Provide the (x, y) coordinate of the cell's center where the given text is located.  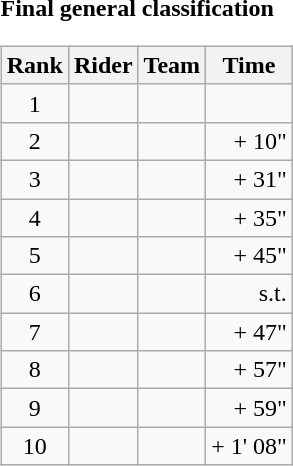
2 (34, 141)
5 (34, 256)
Team (172, 65)
7 (34, 332)
+ 45" (250, 256)
+ 31" (250, 179)
3 (34, 179)
Rider (103, 65)
+ 57" (250, 370)
+ 1' 08" (250, 446)
+ 35" (250, 217)
4 (34, 217)
Rank (34, 65)
8 (34, 370)
9 (34, 408)
+ 10" (250, 141)
+ 59" (250, 408)
10 (34, 446)
6 (34, 294)
s.t. (250, 294)
+ 47" (250, 332)
Time (250, 65)
1 (34, 103)
